Return the [x, y] coordinate for the center point of the cell that contains the specified text.  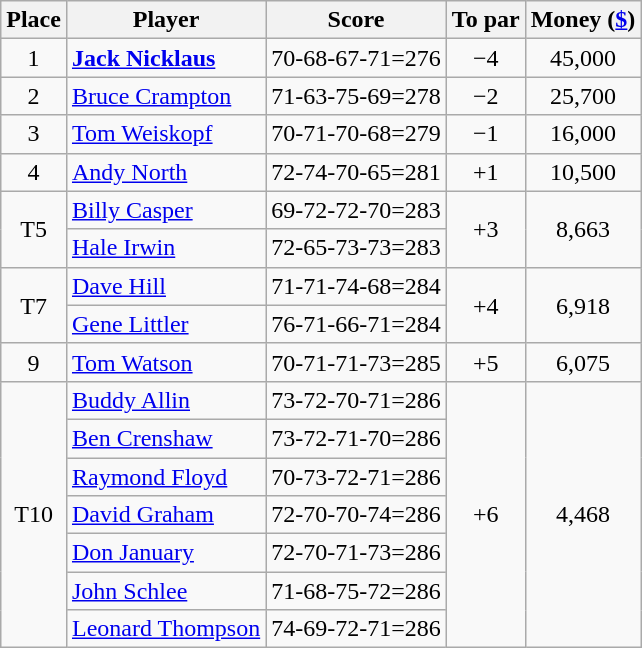
74-69-72-71=286 [356, 629]
72-70-70-74=286 [356, 515]
David Graham [166, 515]
T10 [34, 514]
70-73-72-71=286 [356, 477]
71-63-75-69=278 [356, 96]
72-65-73-73=283 [356, 248]
To par [486, 20]
Ben Crenshaw [166, 438]
Player [166, 20]
Money ($) [583, 20]
6,918 [583, 305]
−1 [486, 134]
+6 [486, 514]
71-68-75-72=286 [356, 591]
Buddy Allin [166, 400]
73-72-71-70=286 [356, 438]
Dave Hill [166, 286]
72-74-70-65=281 [356, 172]
73-72-70-71=286 [356, 400]
Jack Nicklaus [166, 58]
2 [34, 96]
9 [34, 362]
Gene Littler [166, 324]
70-71-71-73=285 [356, 362]
Andy North [166, 172]
4 [34, 172]
72-70-71-73=286 [356, 553]
10,500 [583, 172]
+3 [486, 229]
69-72-72-70=283 [356, 210]
3 [34, 134]
70-71-70-68=279 [356, 134]
Bruce Crampton [166, 96]
70-68-67-71=276 [356, 58]
Tom Watson [166, 362]
76-71-66-71=284 [356, 324]
+4 [486, 305]
+5 [486, 362]
T7 [34, 305]
1 [34, 58]
8,663 [583, 229]
Billy Casper [166, 210]
Place [34, 20]
+1 [486, 172]
6,075 [583, 362]
45,000 [583, 58]
25,700 [583, 96]
Score [356, 20]
Hale Irwin [166, 248]
−2 [486, 96]
71-71-74-68=284 [356, 286]
T5 [34, 229]
Leonard Thompson [166, 629]
Raymond Floyd [166, 477]
Tom Weiskopf [166, 134]
4,468 [583, 514]
Don January [166, 553]
16,000 [583, 134]
−4 [486, 58]
John Schlee [166, 591]
